Return the (x, y) coordinate for the center point of the cell that contains the specified text.  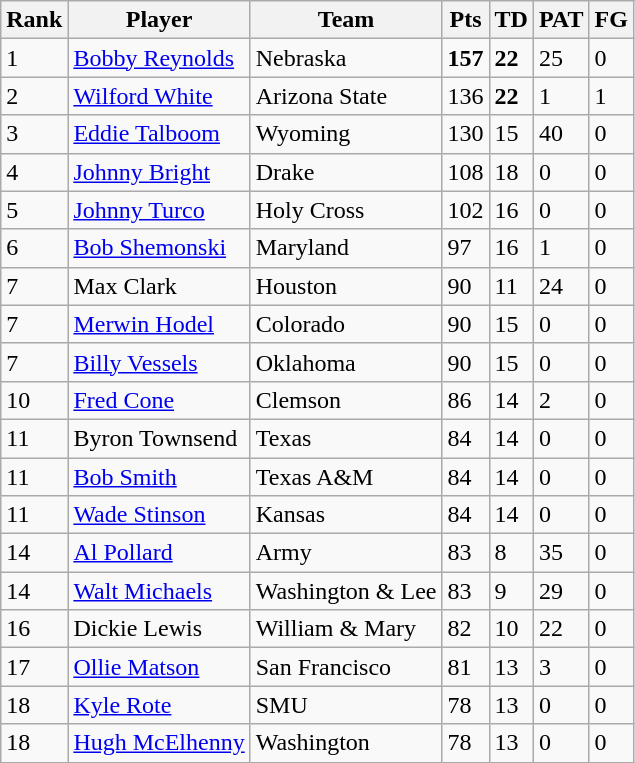
Johnny Bright (159, 172)
Kansas (346, 515)
SMU (346, 705)
35 (561, 553)
Bob Shemonski (159, 248)
130 (466, 134)
6 (34, 248)
108 (466, 172)
FG (611, 20)
8 (511, 553)
9 (511, 591)
136 (466, 96)
82 (466, 629)
17 (34, 667)
Texas (346, 438)
157 (466, 58)
40 (561, 134)
86 (466, 400)
Drake (346, 172)
29 (561, 591)
Byron Townsend (159, 438)
Eddie Talboom (159, 134)
Wade Stinson (159, 515)
97 (466, 248)
Houston (346, 286)
Washington (346, 743)
Nebraska (346, 58)
Kyle Rote (159, 705)
Wyoming (346, 134)
Johnny Turco (159, 210)
81 (466, 667)
Hugh McElhenny (159, 743)
24 (561, 286)
Pts (466, 20)
Rank (34, 20)
Max Clark (159, 286)
Merwin Hodel (159, 324)
5 (34, 210)
Al Pollard (159, 553)
Washington & Lee (346, 591)
Arizona State (346, 96)
Holy Cross (346, 210)
Wilford White (159, 96)
Dickie Lewis (159, 629)
Clemson (346, 400)
PAT (561, 20)
Maryland (346, 248)
Team (346, 20)
Army (346, 553)
Walt Michaels (159, 591)
Bob Smith (159, 477)
Ollie Matson (159, 667)
Oklahoma (346, 362)
TD (511, 20)
4 (34, 172)
Texas A&M (346, 477)
San Francisco (346, 667)
Colorado (346, 324)
William & Mary (346, 629)
102 (466, 210)
Billy Vessels (159, 362)
Player (159, 20)
Bobby Reynolds (159, 58)
Fred Cone (159, 400)
25 (561, 58)
